Provide the [x, y] coordinate of the cell's center where the given text is located.  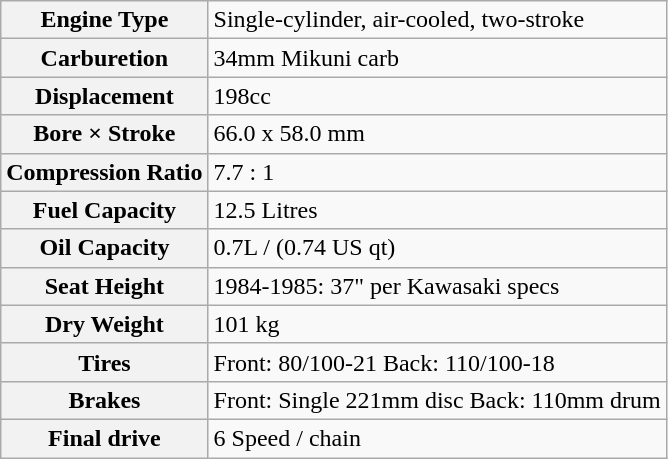
Engine Type [104, 20]
Front: 80/100-21 Back: 110/100-18 [437, 362]
Compression Ratio [104, 172]
12.5 Litres [437, 210]
Single-cylinder, air-cooled, two-stroke [437, 20]
Dry Weight [104, 324]
Carburetion [104, 58]
101 kg [437, 324]
Front: Single 221mm disc Back: 110mm drum [437, 400]
Brakes [104, 400]
198cc [437, 96]
Fuel Capacity [104, 210]
Seat Height [104, 286]
Tires [104, 362]
7.7 : 1 [437, 172]
Oil Capacity [104, 248]
34mm Mikuni carb [437, 58]
0.7L / (0.74 US qt) [437, 248]
Final drive [104, 438]
Displacement [104, 96]
Bore × Stroke [104, 134]
66.0 x 58.0 mm [437, 134]
1984-1985: 37" per Kawasaki specs [437, 286]
6 Speed / chain [437, 438]
